Search for the cell housing the specified text and yield its [X, Y] center coordinate. 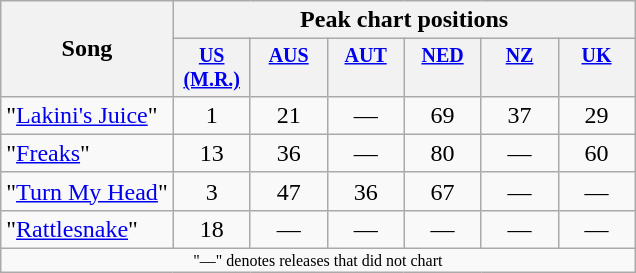
Peak chart positions [404, 20]
18 [212, 229]
AUT [366, 68]
UK [596, 68]
NED [442, 68]
"Rattlesnake" [87, 229]
NZ [520, 68]
Song [87, 49]
47 [288, 191]
13 [212, 153]
"Lakini's Juice" [87, 115]
"—" denotes releases that did not chart [318, 261]
1 [212, 115]
37 [520, 115]
"Freaks" [87, 153]
"Turn My Head" [87, 191]
US (M.R.) [212, 68]
67 [442, 191]
60 [596, 153]
3 [212, 191]
69 [442, 115]
21 [288, 115]
29 [596, 115]
AUS [288, 68]
80 [442, 153]
